From the cell containing the given text, extract its center point as [x, y] coordinate. 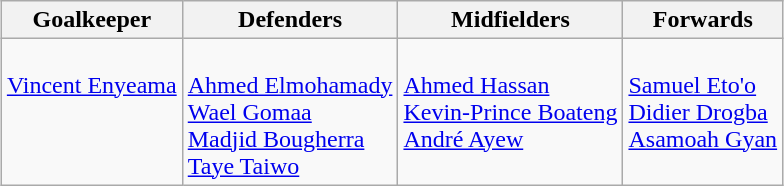
Ahmed Elmohamady Wael Gomaa Madjid Bougherra Taye Taiwo [290, 112]
Vincent Enyeama [92, 112]
Midfielders [510, 20]
Goalkeeper [92, 20]
Forwards [703, 20]
Ahmed Hassan Kevin-Prince Boateng André Ayew [510, 112]
Defenders [290, 20]
Samuel Eto'o Didier Drogba Asamoah Gyan [703, 112]
